Pinpoint the cell where the given text exists, returning its (x, y) midpoint coordinate. 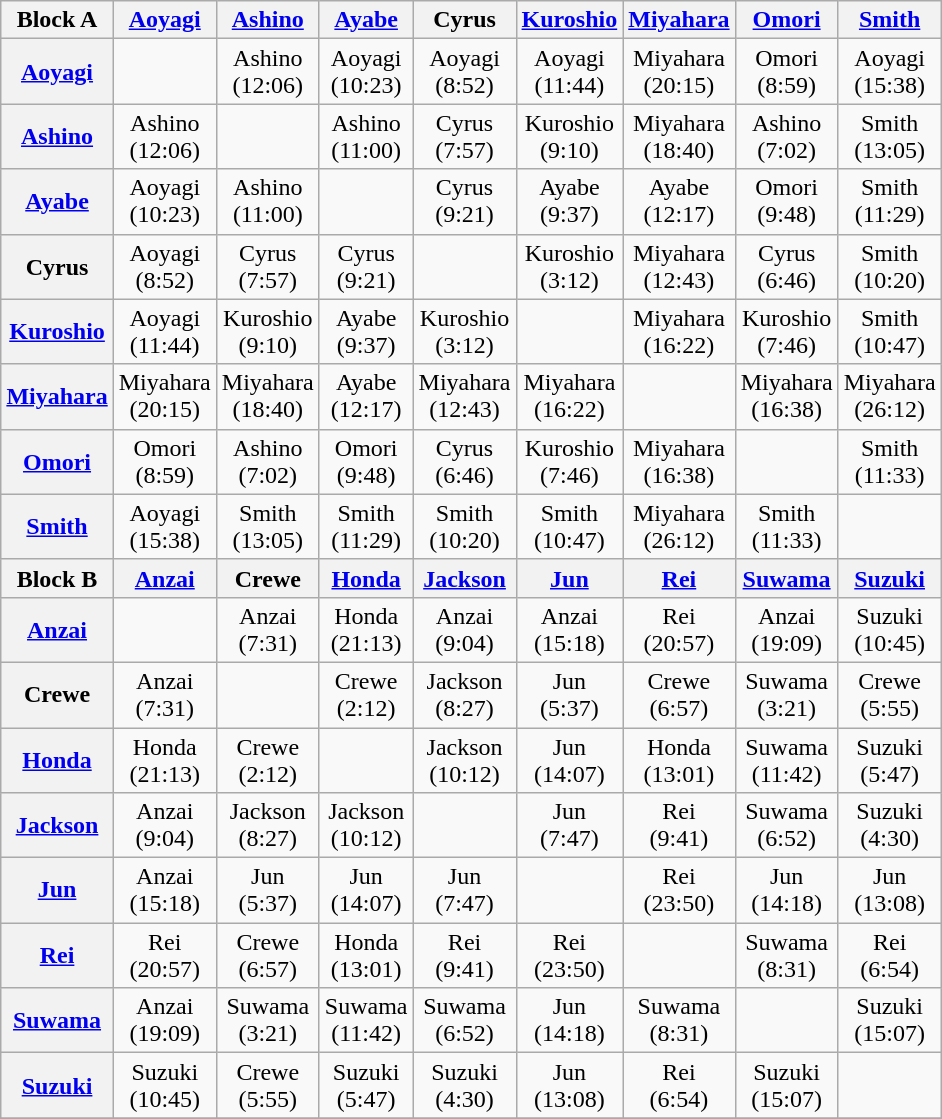
Block A (57, 20)
Block B (57, 578)
